Provide the (x, y) coordinate of the cell's center where the given text is located.  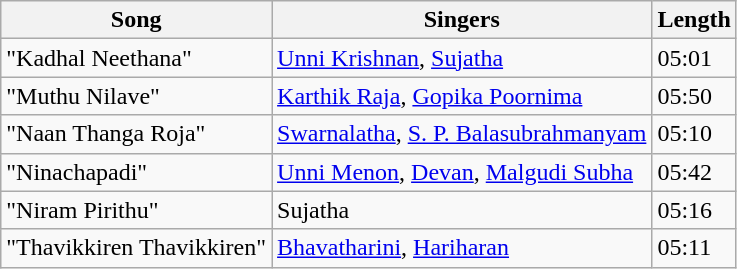
Sujatha (462, 210)
"Niram Pirithu" (136, 210)
"Naan Thanga Roja" (136, 134)
Length (694, 20)
Unni Menon, Devan, Malgudi Subha (462, 172)
05:50 (694, 96)
Karthik Raja, Gopika Poornima (462, 96)
"Thavikkiren Thavikkiren" (136, 248)
Swarnalatha, S. P. Balasubrahmanyam (462, 134)
Unni Krishnan, Sujatha (462, 58)
"Kadhal Neethana" (136, 58)
05:16 (694, 210)
05:11 (694, 248)
"Muthu Nilave" (136, 96)
Bhavatharini, Hariharan (462, 248)
Singers (462, 20)
05:42 (694, 172)
05:10 (694, 134)
05:01 (694, 58)
"Ninachapadi" (136, 172)
Song (136, 20)
